Detect which cell encompasses the target text, then output its (X, Y) center coordinate. 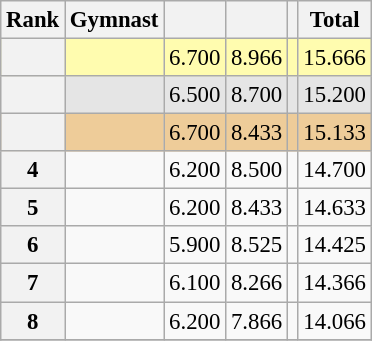
14.366 (334, 283)
5.900 (195, 245)
6.100 (195, 283)
8.500 (257, 170)
8.966 (257, 58)
14.425 (334, 245)
5 (33, 208)
8.525 (257, 245)
7.866 (257, 321)
6 (33, 245)
8 (33, 321)
8.700 (257, 95)
6.500 (195, 95)
7 (33, 283)
8.266 (257, 283)
Gymnast (114, 20)
15.200 (334, 95)
Total (334, 20)
Rank (33, 20)
14.633 (334, 208)
15.666 (334, 58)
14.700 (334, 170)
14.066 (334, 321)
15.133 (334, 133)
4 (33, 170)
